Pinpoint the cell where the given text exists, returning its [X, Y] midpoint coordinate. 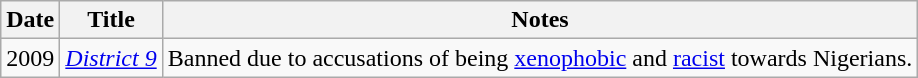
2009 [30, 58]
District 9 [111, 58]
Date [30, 20]
Title [111, 20]
Banned due to accusations of being xenophobic and racist towards Nigerians. [540, 58]
Notes [540, 20]
